Search for the cell housing the specified text and yield its [x, y] center coordinate. 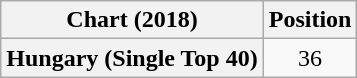
Position [310, 20]
36 [310, 58]
Hungary (Single Top 40) [132, 58]
Chart (2018) [132, 20]
